Pinpoint the cell where the given text exists, returning its (x, y) midpoint coordinate. 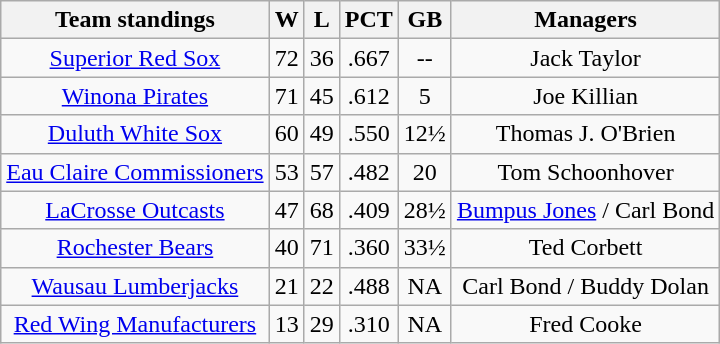
.409 (368, 210)
.550 (368, 134)
Rochester Bears (135, 248)
GB (424, 20)
72 (286, 58)
L (322, 20)
PCT (368, 20)
47 (286, 210)
60 (286, 134)
LaCrosse Outcasts (135, 210)
.482 (368, 172)
.310 (368, 324)
22 (322, 286)
28½ (424, 210)
Carl Bond / Buddy Dolan (585, 286)
-- (424, 58)
40 (286, 248)
Superior Red Sox (135, 58)
Ted Corbett (585, 248)
.612 (368, 96)
Tom Schoonhover (585, 172)
Managers (585, 20)
Joe Killian (585, 96)
Fred Cooke (585, 324)
29 (322, 324)
Thomas J. O'Brien (585, 134)
36 (322, 58)
20 (424, 172)
49 (322, 134)
Eau Claire Commissioners (135, 172)
Bumpus Jones / Carl Bond (585, 210)
53 (286, 172)
W (286, 20)
57 (322, 172)
.667 (368, 58)
12½ (424, 134)
Winona Pirates (135, 96)
Red Wing Manufacturers (135, 324)
45 (322, 96)
33½ (424, 248)
Duluth White Sox (135, 134)
Jack Taylor (585, 58)
Wausau Lumberjacks (135, 286)
5 (424, 96)
Team standings (135, 20)
68 (322, 210)
.488 (368, 286)
21 (286, 286)
13 (286, 324)
.360 (368, 248)
